Capture the cell that displays the provided text and extract its (x, y) central coordinate. 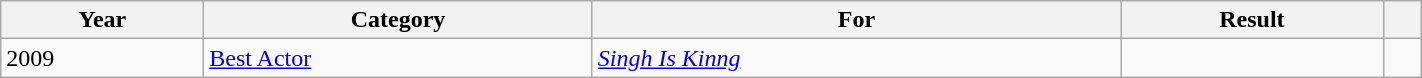
Best Actor (398, 58)
For (856, 20)
Singh Is Kinng (856, 58)
Result (1252, 20)
Category (398, 20)
2009 (102, 58)
Year (102, 20)
